For the text-containing cell, return its midpoint in [x, y] coordinate format. 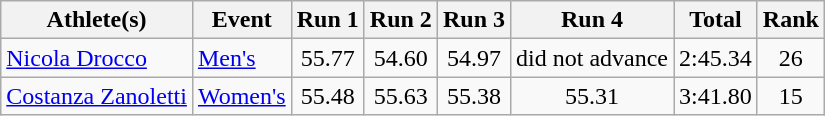
Run 1 [328, 20]
Women's [242, 96]
54.60 [400, 58]
2:45.34 [716, 58]
Nicola Drocco [97, 58]
Athlete(s) [97, 20]
3:41.80 [716, 96]
55.77 [328, 58]
55.48 [328, 96]
Total [716, 20]
Run 2 [400, 20]
Event [242, 20]
Costanza Zanoletti [97, 96]
Rank [790, 20]
55.38 [474, 96]
Men's [242, 58]
did not advance [592, 58]
55.63 [400, 96]
54.97 [474, 58]
Run 3 [474, 20]
15 [790, 96]
26 [790, 58]
55.31 [592, 96]
Run 4 [592, 20]
